Search for the cell housing the specified text and yield its (X, Y) center coordinate. 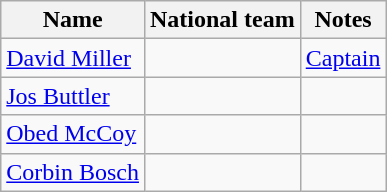
David Miller (73, 58)
Corbin Bosch (73, 172)
Obed McCoy (73, 134)
Captain (343, 58)
Jos Buttler (73, 96)
Name (73, 20)
Notes (343, 20)
National team (222, 20)
